Return the (X, Y) coordinate for the center point of the cell that contains the specified text.  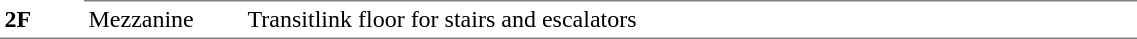
2F (42, 20)
Transitlink floor for stairs and escalators (690, 20)
Mezzanine (164, 20)
